Identify which cell holds the provided text, then report its [x, y] central coordinate. 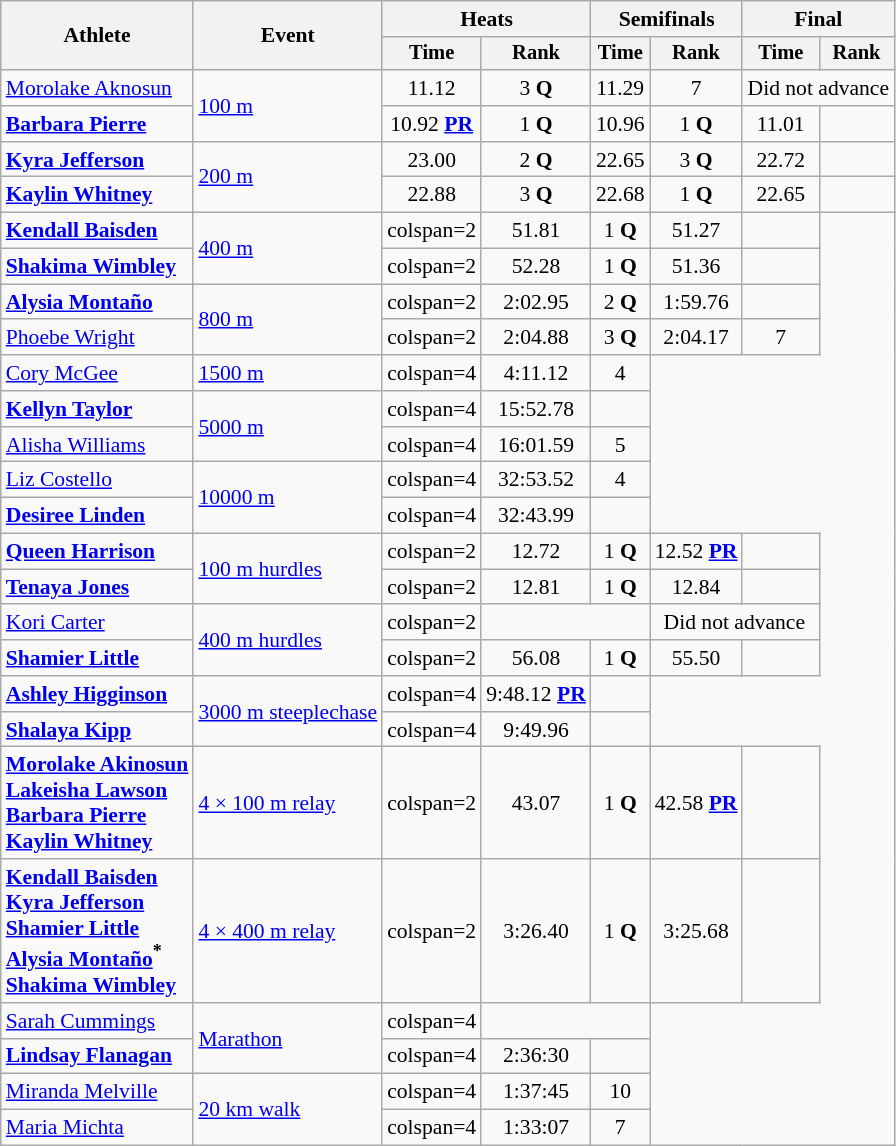
2:04.88 [536, 338]
2:02.95 [536, 302]
9:48.12 PR [536, 694]
2:04.17 [696, 338]
10000 m [288, 498]
51.81 [536, 231]
Kellyn Taylor [98, 409]
Kaylin Whitney [98, 195]
800 m [288, 320]
Morolake AkinosunLakeisha LawsonBarbara PierreKaylin Whitney [98, 803]
5 [620, 445]
4 × 400 m relay [288, 930]
Marathon [288, 1038]
10 [620, 1092]
Event [288, 36]
5000 m [288, 426]
22.68 [620, 195]
Kendall BaisdenKyra JeffersonShamier LittleAlysia Montaño*Shakima Wimbley [98, 930]
16:01.59 [536, 445]
Miranda Melville [98, 1092]
Queen Harrison [98, 552]
56.08 [536, 658]
10.96 [620, 124]
Cory McGee [98, 373]
Kori Carter [98, 623]
22.88 [432, 195]
Alysia Montaño [98, 302]
200 m [288, 178]
Tenaya Jones [98, 587]
Alisha Williams [98, 445]
1:33:07 [536, 1128]
1500 m [288, 373]
100 m hurdles [288, 570]
1:37:45 [536, 1092]
4:11.12 [536, 373]
Phoebe Wright [98, 338]
1:59.76 [696, 302]
12.52 PR [696, 552]
11.01 [780, 124]
12.81 [536, 587]
Desiree Linden [98, 516]
400 m [288, 248]
23.00 [432, 160]
3000 m steeplechase [288, 712]
2:36:30 [536, 1056]
Sarah Cummings [98, 1021]
11.29 [620, 88]
32:43.99 [536, 516]
43.07 [536, 803]
12.72 [536, 552]
3:25.68 [696, 930]
Shakima Wimbley [98, 267]
42.58 PR [696, 803]
32:53.52 [536, 480]
Semifinals [667, 19]
51.36 [696, 267]
Liz Costello [98, 480]
22.72 [780, 160]
10.92 PR [432, 124]
Heats [486, 19]
Shamier Little [98, 658]
3:26.40 [536, 930]
15:52.78 [536, 409]
4 × 100 m relay [288, 803]
Kyra Jefferson [98, 160]
Final [818, 19]
Lindsay Flanagan [98, 1056]
9:49.96 [536, 730]
100 m [288, 106]
Barbara Pierre [98, 124]
400 m hurdles [288, 640]
52.28 [536, 267]
Morolake Aknosun [98, 88]
Shalaya Kipp [98, 730]
Maria Michta [98, 1128]
51.27 [696, 231]
20 km walk [288, 1110]
11.12 [432, 88]
Athlete [98, 36]
Ashley Higginson [98, 694]
12.84 [696, 587]
Kendall Baisden [98, 231]
55.50 [696, 658]
